Identify which cell holds the provided text, then report its [x, y] central coordinate. 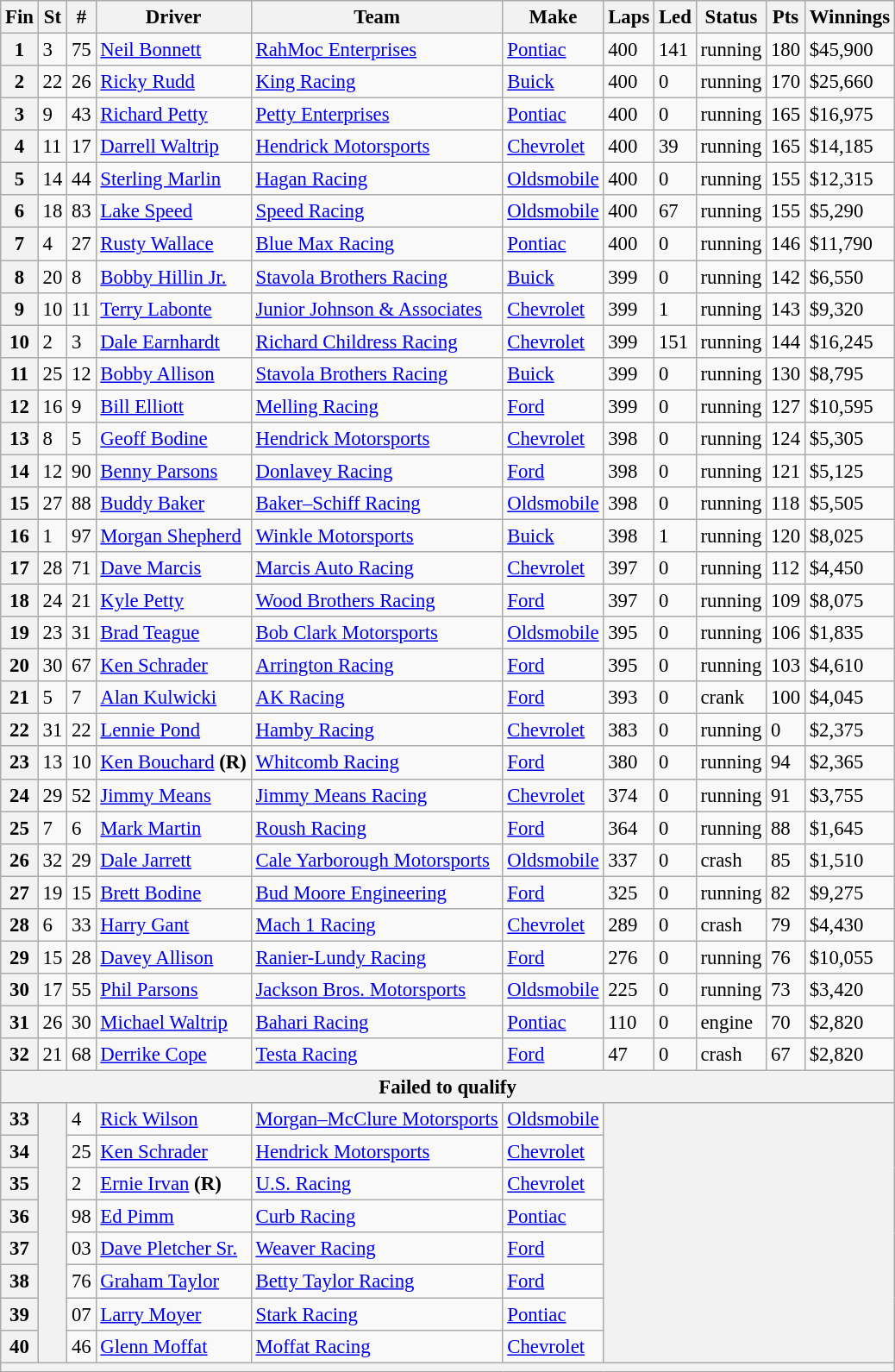
$9,320 [849, 309]
130 [786, 373]
75 [81, 50]
Rick Wilson [173, 1119]
$5,505 [849, 504]
$10,055 [849, 957]
83 [81, 211]
100 [786, 698]
383 [629, 730]
Bill Elliott [173, 406]
Bud Moore Engineering [377, 893]
Winnings [849, 17]
$6,550 [849, 277]
Petty Enterprises [377, 115]
Larry Moyer [173, 1314]
Mach 1 Racing [377, 925]
276 [629, 957]
Graham Taylor [173, 1281]
Davey Allison [173, 957]
Terry Labonte [173, 309]
38 [20, 1281]
225 [629, 990]
$1,510 [849, 860]
98 [81, 1217]
73 [786, 990]
Dave Marcis [173, 568]
$4,610 [849, 666]
$8,795 [849, 373]
Lake Speed [173, 211]
170 [786, 82]
94 [786, 763]
91 [786, 795]
Buddy Baker [173, 504]
$10,595 [849, 406]
Ken Bouchard (R) [173, 763]
Arrington Racing [377, 666]
07 [81, 1314]
289 [629, 925]
Bobby Allison [173, 373]
71 [81, 568]
180 [786, 50]
Baker–Schiff Racing [377, 504]
143 [786, 309]
141 [676, 50]
Kyle Petty [173, 601]
Bobby Hillin Jr. [173, 277]
Jimmy Means [173, 795]
103 [786, 666]
Dale Earnhardt [173, 341]
110 [629, 1022]
46 [81, 1346]
Status [731, 17]
Rusty Wallace [173, 244]
$3,755 [849, 795]
Derrike Cope [173, 1055]
151 [676, 341]
Make [554, 17]
Cale Yarborough Motorsports [377, 860]
325 [629, 893]
142 [786, 277]
97 [81, 536]
Benny Parsons [173, 471]
$9,275 [849, 893]
380 [629, 763]
03 [81, 1250]
St [52, 17]
Blue Max Racing [377, 244]
90 [81, 471]
Richard Petty [173, 115]
Ricky Rudd [173, 82]
374 [629, 795]
Whitcomb Racing [377, 763]
$5,290 [849, 211]
43 [81, 115]
$1,835 [849, 633]
$2,375 [849, 730]
127 [786, 406]
Harry Gant [173, 925]
$1,645 [849, 828]
Weaver Racing [377, 1250]
47 [629, 1055]
Moffat Racing [377, 1346]
36 [20, 1217]
$5,305 [849, 439]
Richard Childress Racing [377, 341]
RahMoc Enterprises [377, 50]
109 [786, 601]
Hagan Racing [377, 179]
Led [676, 17]
34 [20, 1152]
120 [786, 536]
Wood Brothers Racing [377, 601]
Morgan Shepherd [173, 536]
Sterling Marlin [173, 179]
70 [786, 1022]
$25,660 [849, 82]
85 [786, 860]
Alan Kulwicki [173, 698]
Lennie Pond [173, 730]
121 [786, 471]
Bob Clark Motorsports [377, 633]
44 [81, 179]
engine [731, 1022]
Donlavey Racing [377, 471]
Ed Pimm [173, 1217]
Testa Racing [377, 1055]
Bahari Racing [377, 1022]
144 [786, 341]
Fin [20, 17]
Team [377, 17]
$12,315 [849, 179]
364 [629, 828]
Failed to qualify [448, 1087]
35 [20, 1184]
Neil Bonnett [173, 50]
Curb Racing [377, 1217]
Geoff Bodine [173, 439]
$2,365 [849, 763]
$8,075 [849, 601]
Speed Racing [377, 211]
$5,125 [849, 471]
Junior Johnson & Associates [377, 309]
$16,975 [849, 115]
$4,450 [849, 568]
Dale Jarrett [173, 860]
124 [786, 439]
37 [20, 1250]
$45,900 [849, 50]
crank [731, 698]
Brad Teague [173, 633]
$16,245 [849, 341]
Roush Racing [377, 828]
Winkle Motorsports [377, 536]
82 [786, 893]
106 [786, 633]
118 [786, 504]
Michael Waltrip [173, 1022]
Hamby Racing [377, 730]
Ranier-Lundy Racing [377, 957]
Morgan–McClure Motorsports [377, 1119]
Jackson Bros. Motorsports [377, 990]
Marcis Auto Racing [377, 568]
King Racing [377, 82]
52 [81, 795]
Ernie Irvan (R) [173, 1184]
Brett Bodine [173, 893]
Betty Taylor Racing [377, 1281]
55 [81, 990]
AK Racing [377, 698]
Dave Pletcher Sr. [173, 1250]
Melling Racing [377, 406]
U.S. Racing [377, 1184]
40 [20, 1346]
Glenn Moffat [173, 1346]
Jimmy Means Racing [377, 795]
Stark Racing [377, 1314]
Phil Parsons [173, 990]
# [81, 17]
Pts [786, 17]
$4,045 [849, 698]
146 [786, 244]
$14,185 [849, 147]
$3,420 [849, 990]
79 [786, 925]
Mark Martin [173, 828]
Darrell Waltrip [173, 147]
393 [629, 698]
$8,025 [849, 536]
112 [786, 568]
68 [81, 1055]
337 [629, 860]
Laps [629, 17]
Driver [173, 17]
$11,790 [849, 244]
$4,430 [849, 925]
